Extract the (X, Y) coordinate from the center of the cell holding the provided text.  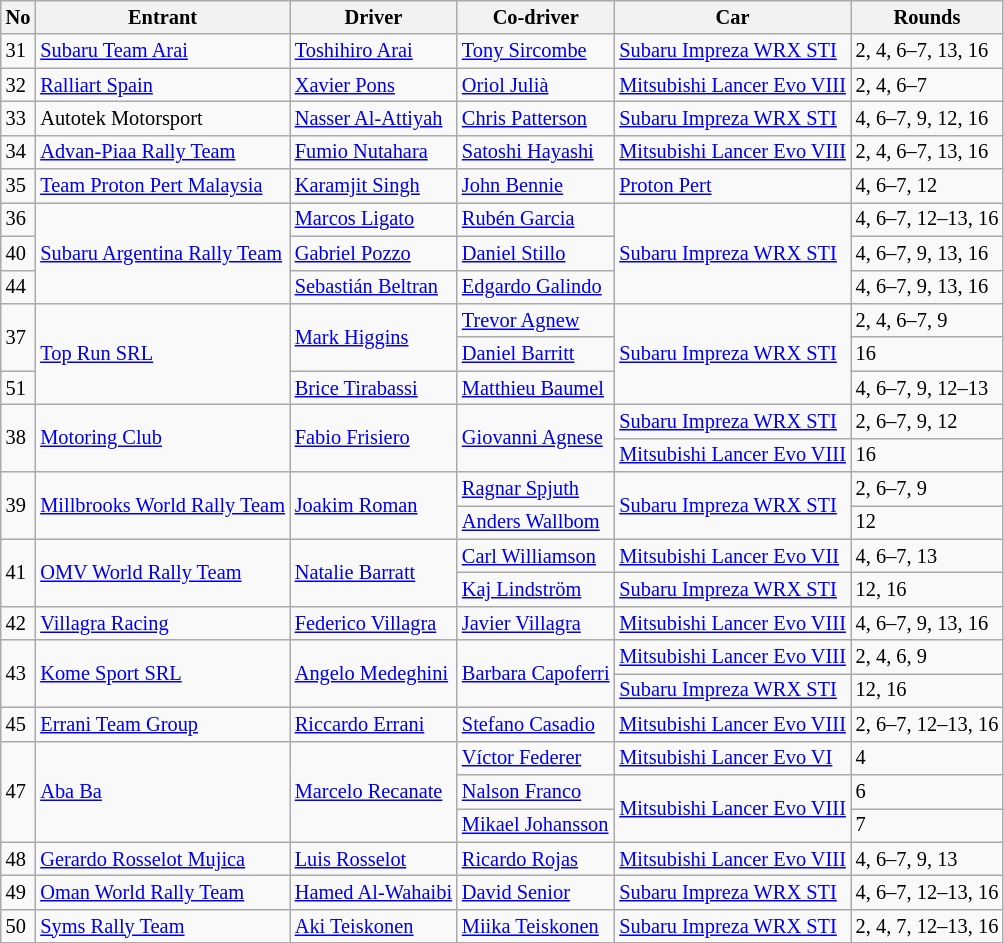
Matthieu Baumel (536, 388)
Stefano Casadio (536, 724)
Javier Villagra (536, 623)
Gabriel Pozzo (374, 253)
4, 6–7, 12 (927, 186)
Rubén Garcia (536, 219)
Xavier Pons (374, 85)
41 (18, 572)
4 (927, 758)
Ragnar Spjuth (536, 489)
Mikael Johansson (536, 825)
34 (18, 152)
Subaru Team Arai (162, 51)
36 (18, 219)
Giovanni Agnese (536, 438)
No (18, 17)
31 (18, 51)
Tony Sircombe (536, 51)
Barbara Capoferri (536, 674)
Brice Tirabassi (374, 388)
2, 6–7, 12–13, 16 (927, 724)
Sebastián Beltran (374, 287)
Advan-Piaa Rally Team (162, 152)
Miika Teiskonen (536, 926)
40 (18, 253)
50 (18, 926)
Natalie Barratt (374, 572)
51 (18, 388)
Proton Pert (732, 186)
4, 6–7, 9, 12, 16 (927, 118)
John Bennie (536, 186)
Driver (374, 17)
OMV World Rally Team (162, 572)
45 (18, 724)
Motoring Club (162, 438)
Joakim Roman (374, 506)
4, 6–7, 9, 13 (927, 859)
Top Run SRL (162, 354)
7 (927, 825)
Riccardo Errani (374, 724)
Satoshi Hayashi (536, 152)
Gerardo Rosselot Mujica (162, 859)
Co-driver (536, 17)
Oriol Julià (536, 85)
Syms Rally Team (162, 926)
Fabio Frisiero (374, 438)
2, 6–7, 9, 12 (927, 421)
Edgardo Galindo (536, 287)
Car (732, 17)
Ricardo Rojas (536, 859)
4, 6–7, 13 (927, 556)
44 (18, 287)
49 (18, 892)
Subaru Argentina Rally Team (162, 252)
Carl Williamson (536, 556)
12 (927, 522)
Rounds (927, 17)
Errani Team Group (162, 724)
37 (18, 336)
Daniel Barritt (536, 354)
Marcos Ligato (374, 219)
Trevor Agnew (536, 320)
Nalson Franco (536, 791)
43 (18, 674)
2, 6–7, 9 (927, 489)
2, 4, 6, 9 (927, 657)
2, 4, 7, 12–13, 16 (927, 926)
Chris Patterson (536, 118)
Millbrooks World Rally Team (162, 506)
39 (18, 506)
Karamjit Singh (374, 186)
48 (18, 859)
Kome Sport SRL (162, 674)
Federico Villagra (374, 623)
Villagra Racing (162, 623)
David Senior (536, 892)
47 (18, 792)
Aba Ba (162, 792)
Mitsubishi Lancer Evo VI (732, 758)
Kaj Lindström (536, 589)
Team Proton Pert Malaysia (162, 186)
35 (18, 186)
Fumio Nutahara (374, 152)
Víctor Federer (536, 758)
Nasser Al-Attiyah (374, 118)
Mitsubishi Lancer Evo VII (732, 556)
Marcelo Recanate (374, 792)
Toshihiro Arai (374, 51)
32 (18, 85)
Autotek Motorsport (162, 118)
Daniel Stillo (536, 253)
Angelo Medeghini (374, 674)
Anders Wallbom (536, 522)
42 (18, 623)
38 (18, 438)
Entrant (162, 17)
2, 4, 6–7, 9 (927, 320)
6 (927, 791)
Luis Rosselot (374, 859)
Hamed Al-Wahaibi (374, 892)
Ralliart Spain (162, 85)
Oman World Rally Team (162, 892)
Aki Teiskonen (374, 926)
33 (18, 118)
Mark Higgins (374, 336)
4, 6–7, 9, 12–13 (927, 388)
2, 4, 6–7 (927, 85)
